For the text-containing cell, return its midpoint in (x, y) coordinate format. 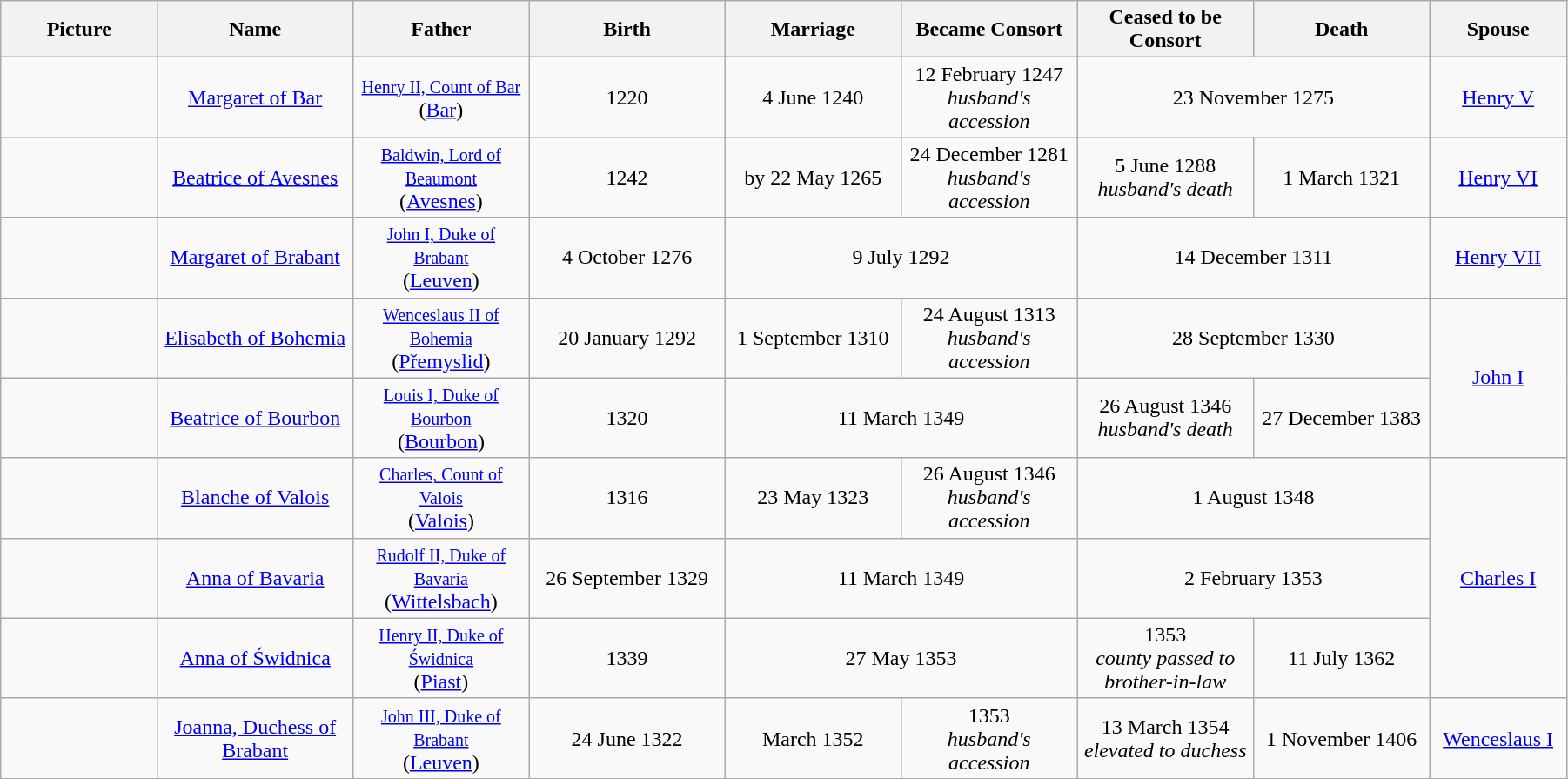
Anna of Bavaria (256, 578)
Picture (79, 30)
9 July 1292 (901, 258)
28 September 1330 (1253, 338)
11 July 1362 (1341, 658)
1320 (627, 418)
20 January 1292 (627, 338)
Charles, Count of Valois(Valois) (441, 498)
13 March 1354elevated to duchess (1165, 738)
1 August 1348 (1253, 498)
Marriage (813, 30)
1316 (627, 498)
1 September 1310 (813, 338)
by 22 May 1265 (813, 178)
Ceased to be Consort (1165, 30)
Charles I (1498, 578)
26 August 1346husband's accession (989, 498)
Death (1341, 30)
Margaret of Bar (256, 97)
Louis I, Duke of Bourbon(Bourbon) (441, 418)
1353county passed to brother-in-law (1165, 658)
John I, Duke of Brabant(Leuven) (441, 258)
Father (441, 30)
Joanna, Duchess of Brabant (256, 738)
Henry II, Duke of Świdnica(Piast) (441, 658)
Became Consort (989, 30)
26 August 1346husband's death (1165, 418)
Rudolf II, Duke of Bavaria(Wittelsbach) (441, 578)
Henry VI (1498, 178)
Beatrice of Bourbon (256, 418)
Blanche of Valois (256, 498)
1353husband's accession (989, 738)
5 June 1288husband's death (1165, 178)
Elisabeth of Bohemia (256, 338)
23 May 1323 (813, 498)
Henry V (1498, 97)
23 November 1275 (1253, 97)
1 March 1321 (1341, 178)
Margaret of Brabant (256, 258)
24 June 1322 (627, 738)
Henry II, Count of Bar(Bar) (441, 97)
12 February 1247husband's accession (989, 97)
Wenceslaus II of Bohemia(Přemyslid) (441, 338)
Name (256, 30)
1 November 1406 (1341, 738)
1242 (627, 178)
Anna of Świdnica (256, 658)
1220 (627, 97)
14 December 1311 (1253, 258)
Beatrice of Avesnes (256, 178)
Henry VII (1498, 258)
27 December 1383 (1341, 418)
27 May 1353 (901, 658)
John III, Duke of Brabant(Leuven) (441, 738)
26 September 1329 (627, 578)
Wenceslaus I (1498, 738)
Baldwin, Lord of Beaumont(Avesnes) (441, 178)
John I (1498, 378)
24 August 1313husband's accession (989, 338)
24 December 1281husband's accession (989, 178)
4 October 1276 (627, 258)
1339 (627, 658)
4 June 1240 (813, 97)
March 1352 (813, 738)
Birth (627, 30)
Spouse (1498, 30)
2 February 1353 (1253, 578)
